Provide the [X, Y] coordinate of the cell's center where the given text is located.  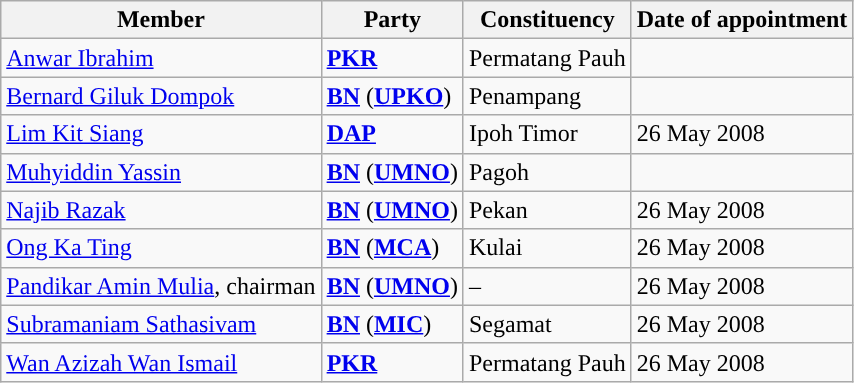
Muhyiddin Yassin [161, 172]
DAP [392, 134]
Lim Kit Siang [161, 134]
Subramaniam Sathasivam [161, 324]
Pagoh [547, 172]
Najib Razak [161, 210]
BN (UPKO) [392, 96]
BN (MCA) [392, 248]
Penampang [547, 96]
Ipoh Timor [547, 134]
Party [392, 20]
Wan Azizah Wan Ismail [161, 362]
Kulai [547, 248]
Pandikar Amin Mulia, chairman [161, 286]
BN (MIC) [392, 324]
Member [161, 20]
Bernard Giluk Dompok [161, 96]
Segamat [547, 324]
Constituency [547, 20]
Ong Ka Ting [161, 248]
Date of appointment [742, 20]
Pekan [547, 210]
Anwar Ibrahim [161, 58]
– [547, 286]
